Return [x, y] of the center of cell containing provided text 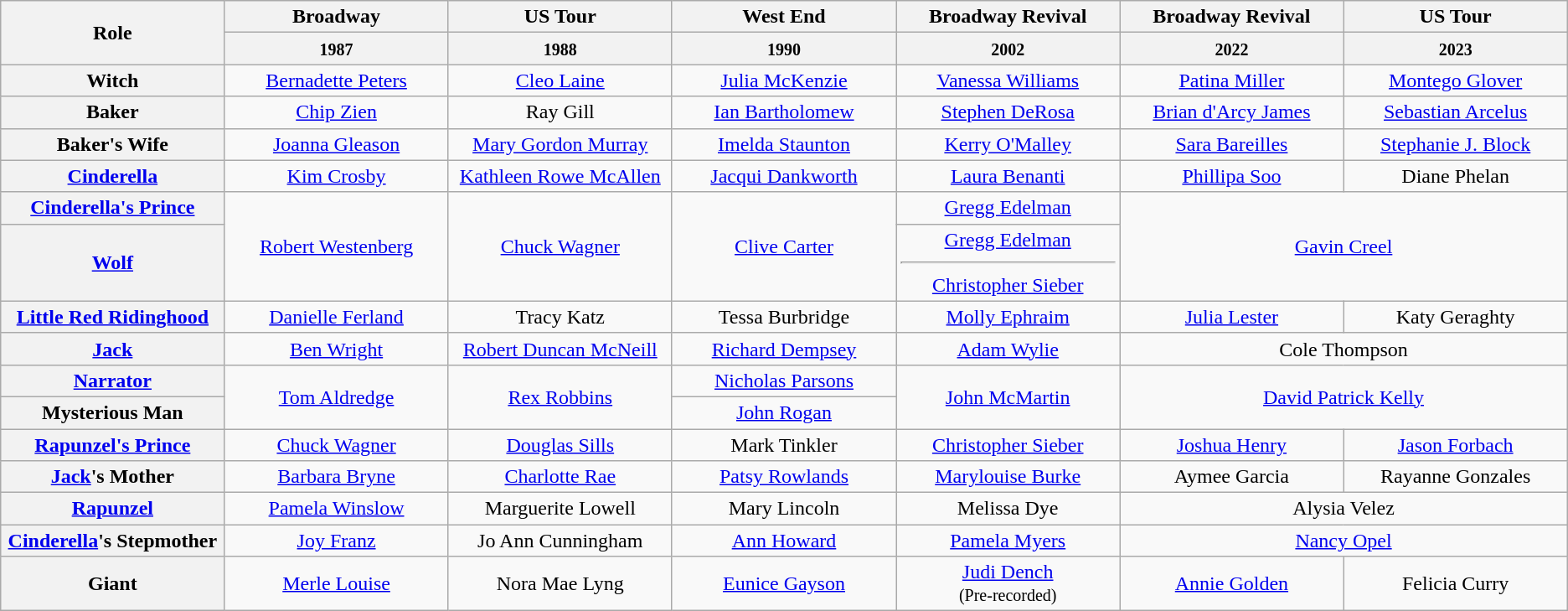
Mark Tinkler [784, 445]
Kathleen Rowe McAllen [560, 176]
Tom Aldredge [337, 396]
Kerry O'Malley [1008, 144]
2023 [1456, 49]
1987 [337, 49]
Rayanne Gonzales [1456, 477]
Annie Golden [1231, 583]
Marylouise Burke [1008, 477]
Marguerite Lowell [560, 509]
Cinderella [112, 176]
Stephen DeRosa [1008, 112]
Rapunzel [112, 509]
Vanessa Williams [1008, 80]
Patina Miller [1231, 80]
Tracy Katz [560, 317]
Judi Dench(Pre-recorded) [1008, 583]
1988 [560, 49]
Laura Benanti [1008, 176]
Stephanie J. Block [1456, 144]
Gregg EdelmanChristopher Sieber [1008, 262]
Cinderella's Prince [112, 208]
Katy Geraghty [1456, 317]
Ann Howard [784, 541]
Adam Wylie [1008, 349]
Felicia Curry [1456, 583]
Phillipa Soo [1231, 176]
Baker [112, 112]
Narrator [112, 381]
John Rogan [784, 412]
Danielle Ferland [337, 317]
Jason Forbach [1456, 445]
Tessa Burbridge [784, 317]
Mysterious Man [112, 412]
2002 [1008, 49]
1990 [784, 49]
Mary Lincoln [784, 509]
Douglas Sills [560, 445]
Witch [112, 80]
2022 [1231, 49]
Montego Glover [1456, 80]
Alysia Velez [1344, 509]
Ian Bartholomew [784, 112]
Merle Louise [337, 583]
Imelda Staunton [784, 144]
Joanna Gleason [337, 144]
Patsy Rowlands [784, 477]
West End [784, 17]
Chip Zien [337, 112]
Robert Duncan McNeill [560, 349]
Jacqui Dankworth [784, 176]
Jo Ann Cunningham [560, 541]
Pamela Winslow [337, 509]
Mary Gordon Murray [560, 144]
Molly Ephraim [1008, 317]
Brian d'Arcy James [1231, 112]
Role [112, 33]
Cole Thompson [1344, 349]
Kim Crosby [337, 176]
Joshua Henry [1231, 445]
Gregg Edelman [1008, 208]
Nora Mae Lyng [560, 583]
David Patrick Kelly [1344, 396]
Aymee Garcia [1231, 477]
Jack's Mother [112, 477]
Bernadette Peters [337, 80]
Julia McKenzie [784, 80]
Rex Robbins [560, 396]
Nancy Opel [1344, 541]
Robert Westenberg [337, 246]
Baker's Wife [112, 144]
Clive Carter [784, 246]
Gavin Creel [1344, 246]
Joy Franz [337, 541]
Richard Dempsey [784, 349]
Julia Lester [1231, 317]
Cinderella's Stepmother [112, 541]
Barbara Bryne [337, 477]
Wolf [112, 262]
John McMartin [1008, 396]
Melissa Dye [1008, 509]
Cleo Laine [560, 80]
Pamela Myers [1008, 541]
Giant [112, 583]
Ray Gill [560, 112]
Eunice Gayson [784, 583]
Jack [112, 349]
Rapunzel's Prince [112, 445]
Ben Wright [337, 349]
Sebastian Arcelus [1456, 112]
Nicholas Parsons [784, 381]
Little Red Ridinghood [112, 317]
Sara Bareilles [1231, 144]
Diane Phelan [1456, 176]
Christopher Sieber [1008, 445]
Broadway [337, 17]
Charlotte Rae [560, 477]
